From the cell containing the given text, extract its center point as (X, Y) coordinate. 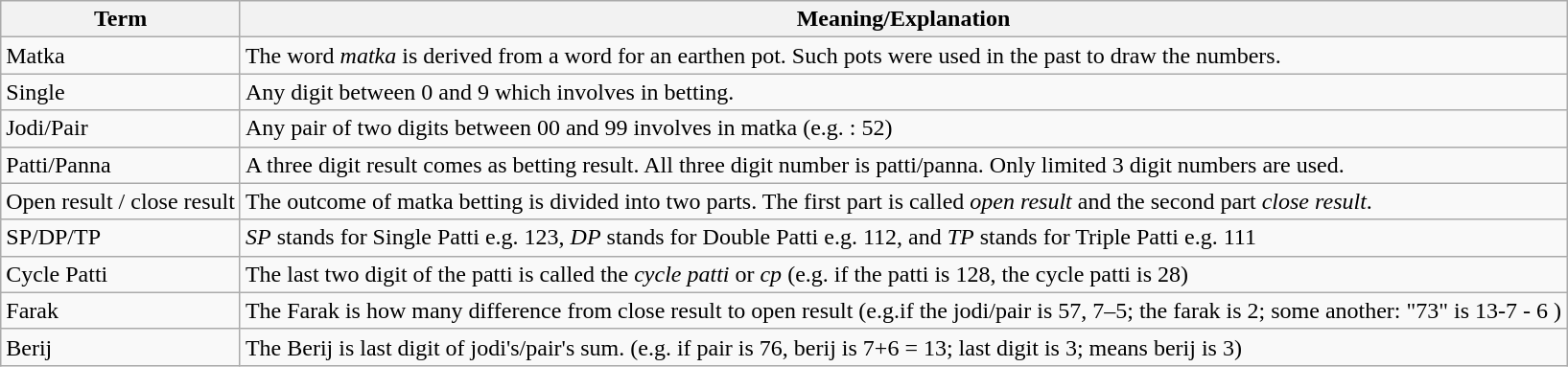
The word matka is derived from a word for an earthen pot. Such pots were used in the past to draw the numbers. (903, 56)
SP stands for Single Patti e.g. 123, DP stands for Double Patti e.g. 112, and TP stands for Triple Patti e.g. 111 (903, 238)
Meaning/Explanation (903, 19)
Farak (121, 310)
Jodi/Pair (121, 128)
The last two digit of the patti is called the cycle patti or cp (e.g. if the patti is 128, the cycle patti is 28) (903, 274)
Single (121, 92)
Cycle Patti (121, 274)
Any pair of two digits between 00 and 99 involves in matka (e.g. : 52) (903, 128)
Berij (121, 347)
The Farak is how many difference from close result to open result (e.g.if the jodi/pair is 57, 7–5; the farak is 2; some another: "73" is 13-7 - 6 ) (903, 310)
Term (121, 19)
The outcome of matka betting is divided into two parts. The first part is called open result and the second part close result. (903, 201)
The Berij is last digit of jodi's/pair's sum. (e.g. if pair is 76, berij is 7+6 = 13; last digit is 3; means berij is 3) (903, 347)
Patti/Panna (121, 165)
Matka (121, 56)
SP/DP/TP (121, 238)
Any digit between 0 and 9 which involves in betting. (903, 92)
Open result / close result (121, 201)
A three digit result comes as betting result. All three digit number is patti/panna. Only limited 3 digit numbers are used. (903, 165)
